Return [x, y] of the center of cell containing provided text 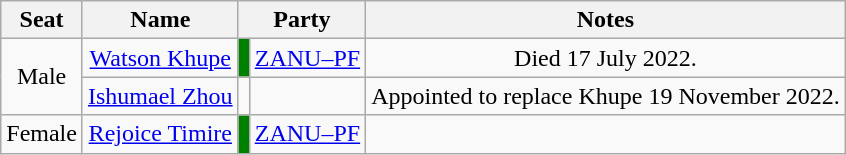
Appointed to replace Khupe 19 November 2022. [606, 96]
Rejoice Timire [160, 134]
Male [42, 77]
Watson Khupe [160, 58]
Name [160, 20]
Seat [42, 20]
Ishumael Zhou [160, 96]
Notes [606, 20]
Female [42, 134]
Died 17 July 2022. [606, 58]
Party [302, 20]
